Extract the [x, y] coordinate from the center of the cell holding the provided text.  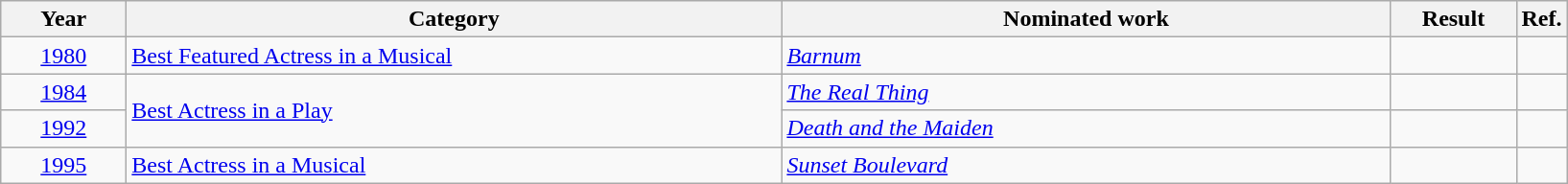
Year [63, 19]
Best Actress in a Musical [455, 165]
Nominated work [1086, 19]
1992 [63, 128]
1995 [63, 165]
Death and the Maiden [1086, 128]
Ref. [1542, 19]
1984 [63, 92]
1980 [63, 56]
Category [455, 19]
Best Featured Actress in a Musical [455, 56]
The Real Thing [1086, 92]
Best Actress in a Play [455, 110]
Barnum [1086, 56]
Result [1454, 19]
Sunset Boulevard [1086, 165]
